Determine the [x, y] coordinate at the center of the cell enclosing the given text.  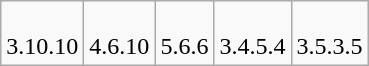
5.6.6 [184, 34]
3.10.10 [42, 34]
3.5.3.5 [330, 34]
4.6.10 [120, 34]
3.4.5.4 [252, 34]
